Locate the cell with the specified text and output its (x, y) center coordinate. 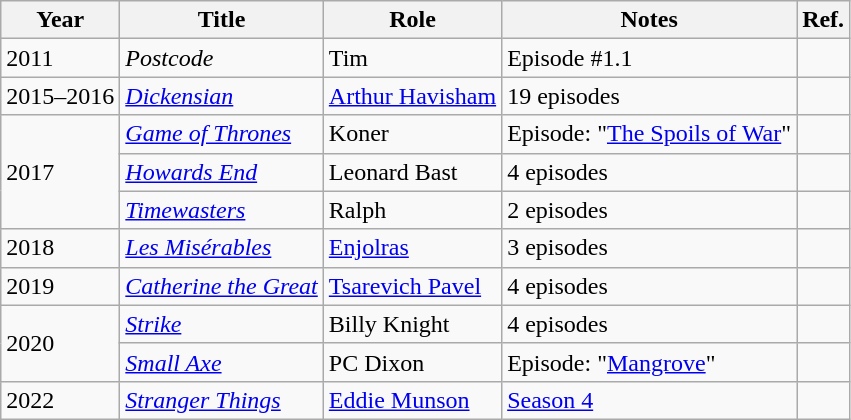
Stranger Things (222, 400)
Leonard Bast (412, 172)
Episode: "The Spoils of War" (650, 134)
Tsarevich Pavel (412, 286)
Title (222, 20)
Koner (412, 134)
2019 (60, 286)
3 episodes (650, 248)
Dickensian (222, 96)
Notes (650, 20)
Howards End (222, 172)
Season 4 (650, 400)
2015–2016 (60, 96)
Enjolras (412, 248)
Timewasters (222, 210)
2022 (60, 400)
Ref. (824, 20)
Ralph (412, 210)
Les Misérables (222, 248)
Year (60, 20)
19 episodes (650, 96)
Tim (412, 58)
Episode #1.1 (650, 58)
Episode: "Mangrove" (650, 362)
2018 (60, 248)
Small Axe (222, 362)
Billy Knight (412, 324)
2 episodes (650, 210)
2011 (60, 58)
Catherine the Great (222, 286)
Eddie Munson (412, 400)
2020 (60, 343)
Strike (222, 324)
Role (412, 20)
PC Dixon (412, 362)
2017 (60, 172)
Game of Thrones (222, 134)
Arthur Havisham (412, 96)
Postcode (222, 58)
